Return the [x, y] coordinate for the center point of the cell that contains the specified text.  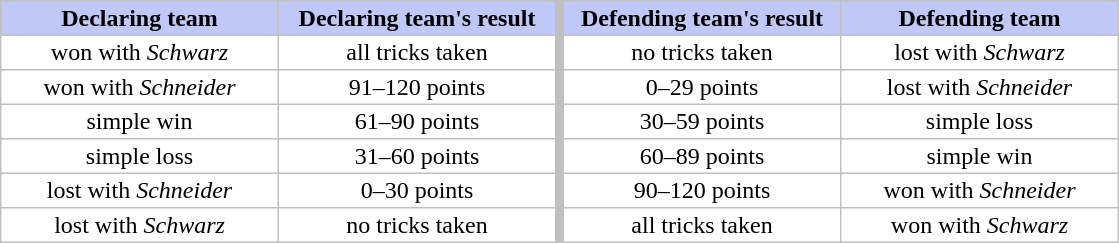
90–120 points [702, 190]
91–120 points [417, 86]
0–29 points [702, 86]
60–89 points [702, 156]
31–60 points [417, 156]
Defending team's result [702, 18]
61–90 points [417, 122]
0–30 points [417, 190]
Defending team [980, 18]
30–59 points [702, 122]
Declaring team [140, 18]
Declaring team's result [417, 18]
